Output the (x, y) coordinate of the center of the cell containing the given text.  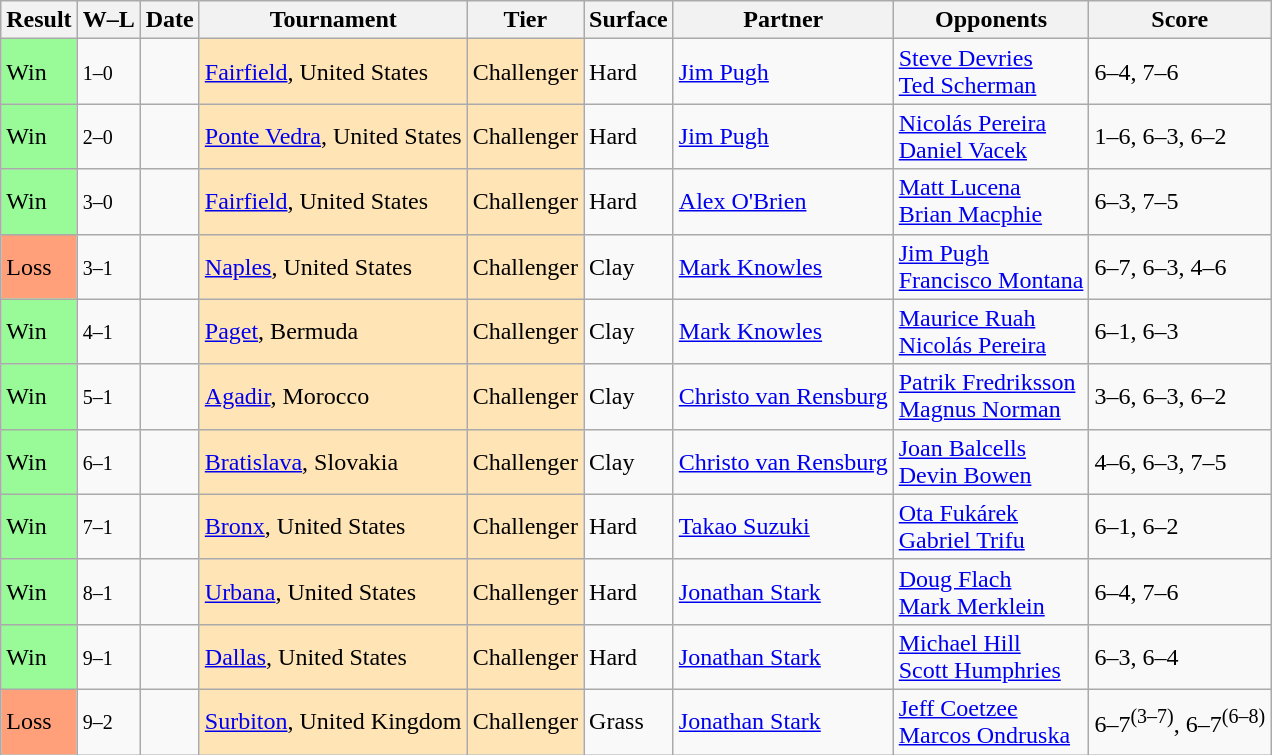
Grass (629, 722)
2–0 (108, 136)
5–1 (108, 396)
Jim Pugh Francisco Montana (991, 266)
6–1 (108, 462)
Surface (629, 20)
Agadir, Morocco (333, 396)
Tournament (333, 20)
Maurice Ruah Nicolás Pereira (991, 332)
8–1 (108, 592)
6–3, 7–5 (1180, 202)
Matt Lucena Brian Macphie (991, 202)
Ponte Vedra, United States (333, 136)
3–0 (108, 202)
4–6, 6–3, 7–5 (1180, 462)
4–1 (108, 332)
3–6, 6–3, 6–2 (1180, 396)
1–0 (108, 72)
Patrik Fredriksson Magnus Norman (991, 396)
Bronx, United States (333, 526)
Dallas, United States (333, 656)
Bratislava, Slovakia (333, 462)
Joan Balcells Devin Bowen (991, 462)
9–1 (108, 656)
6–7, 6–3, 4–6 (1180, 266)
Result (39, 20)
Alex O'Brien (783, 202)
Tier (525, 20)
6–1, 6–3 (1180, 332)
Michael Hill Scott Humphries (991, 656)
Partner (783, 20)
7–1 (108, 526)
Opponents (991, 20)
6–1, 6–2 (1180, 526)
Takao Suzuki (783, 526)
6–7(3–7), 6–7(6–8) (1180, 722)
Nicolás Pereira Daniel Vacek (991, 136)
Doug Flach Mark Merklein (991, 592)
Paget, Bermuda (333, 332)
Ota Fukárek Gabriel Trifu (991, 526)
Naples, United States (333, 266)
Steve Devries Ted Scherman (991, 72)
Date (170, 20)
Jeff Coetzee Marcos Ondruska (991, 722)
1–6, 6–3, 6–2 (1180, 136)
W–L (108, 20)
6–3, 6–4 (1180, 656)
Surbiton, United Kingdom (333, 722)
3–1 (108, 266)
9–2 (108, 722)
Score (1180, 20)
Urbana, United States (333, 592)
